Return [X, Y] of the center of cell containing provided text 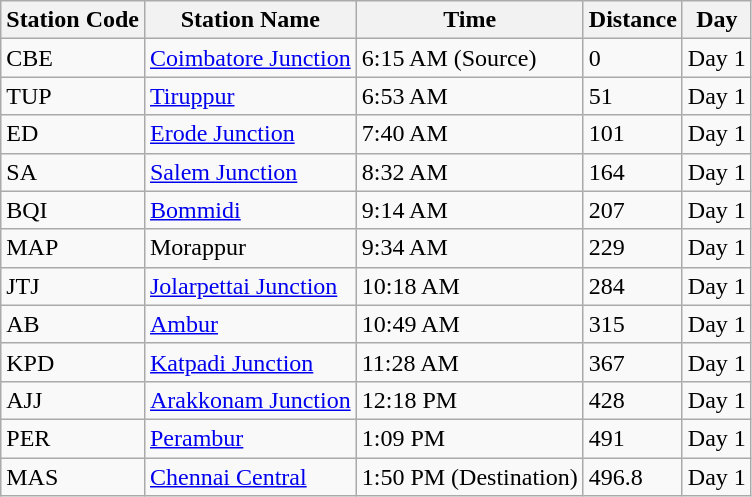
51 [632, 96]
Distance [632, 20]
8:32 AM [470, 172]
MAS [73, 477]
Bommidi [250, 210]
1:50 PM (Destination) [470, 477]
PER [73, 438]
Station Code [73, 20]
10:49 AM [470, 324]
Salem Junction [250, 172]
0 [632, 58]
AJJ [73, 400]
367 [632, 362]
Morappur [250, 248]
1:09 PM [470, 438]
KPD [73, 362]
229 [632, 248]
207 [632, 210]
284 [632, 286]
11:28 AM [470, 362]
TUP [73, 96]
428 [632, 400]
315 [632, 324]
7:40 AM [470, 134]
6:53 AM [470, 96]
10:18 AM [470, 286]
Tiruppur [250, 96]
BQI [73, 210]
Perambur [250, 438]
12:18 PM [470, 400]
MAP [73, 248]
101 [632, 134]
9:34 AM [470, 248]
9:14 AM [470, 210]
Coimbatore Junction [250, 58]
ED [73, 134]
SA [73, 172]
Station Name [250, 20]
Day [716, 20]
AB [73, 324]
164 [632, 172]
491 [632, 438]
Jolarpettai Junction [250, 286]
Katpadi Junction [250, 362]
Ambur [250, 324]
CBE [73, 58]
496.8 [632, 477]
6:15 AM (Source) [470, 58]
Chennai Central [250, 477]
Time [470, 20]
Erode Junction [250, 134]
JTJ [73, 286]
Arakkonam Junction [250, 400]
